Identify which cell holds the provided text, then report its (x, y) central coordinate. 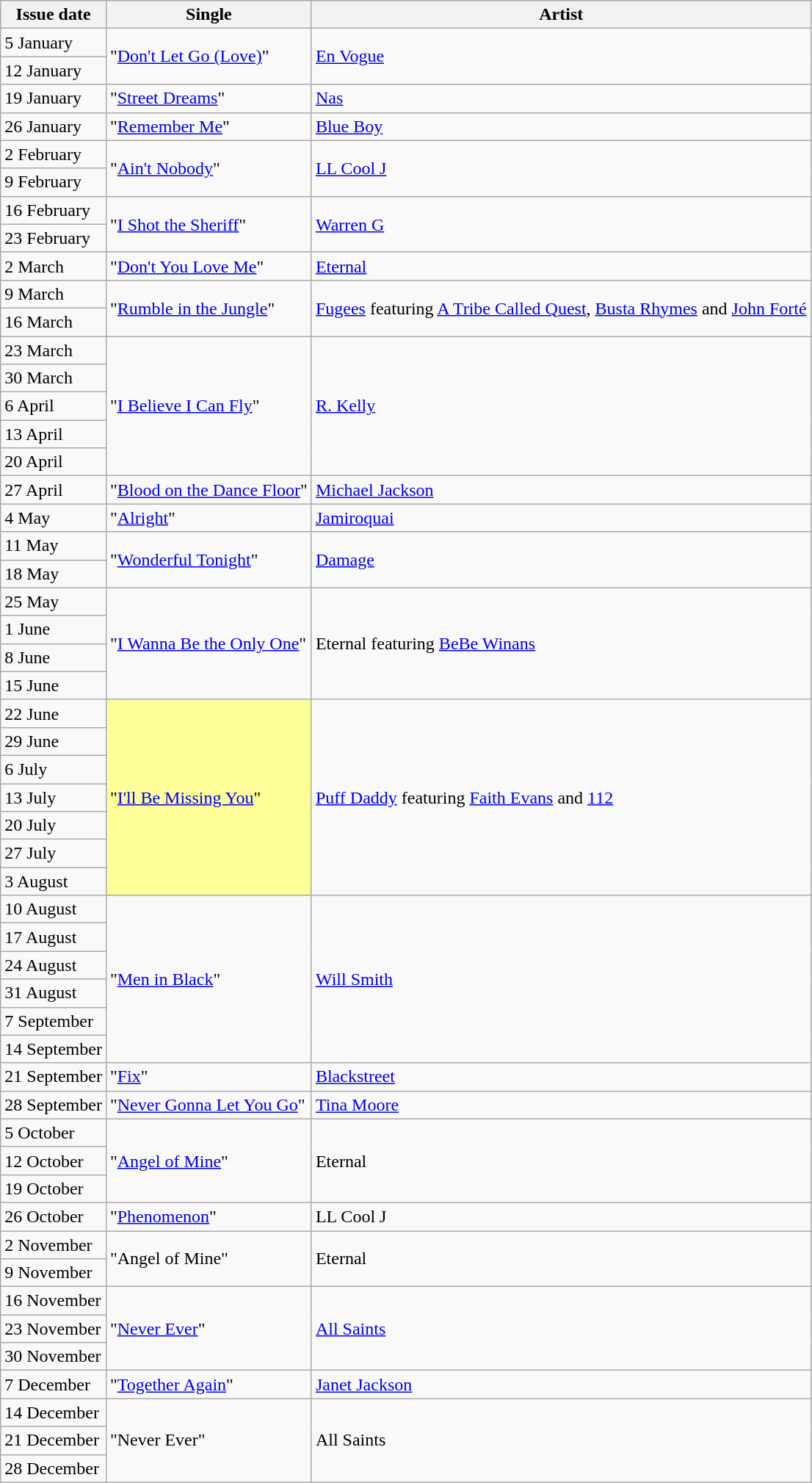
Blackstreet (561, 1077)
"Wonderful Tonight" (209, 560)
Damage (561, 560)
"Never Gonna Let You Go" (209, 1105)
10 August (54, 909)
27 July (54, 854)
31 August (54, 993)
3 August (54, 881)
26 October (54, 1216)
"Fix" (209, 1077)
14 September (54, 1049)
Issue date (54, 15)
19 January (54, 98)
6 April (54, 406)
4 May (54, 518)
Tina Moore (561, 1105)
"Blood on the Dance Floor" (209, 490)
7 September (54, 1021)
"Together Again" (209, 1385)
1 June (54, 629)
14 December (54, 1412)
23 March (54, 350)
Eternal featuring BeBe Winans (561, 643)
"I Wanna Be the Only One" (209, 643)
9 November (54, 1273)
6 July (54, 769)
"Remember Me" (209, 126)
Blue Boy (561, 126)
"I Believe I Can Fly" (209, 406)
22 June (54, 713)
13 April (54, 434)
"Men in Black" (209, 979)
"Don't You Love Me" (209, 266)
16 November (54, 1301)
20 July (54, 826)
11 May (54, 546)
"I Shot the Sheriff" (209, 224)
En Vogue (561, 57)
24 August (54, 965)
"Phenomenon" (209, 1216)
28 December (54, 1468)
Puff Daddy featuring Faith Evans and 112 (561, 797)
18 May (54, 574)
30 March (54, 378)
27 April (54, 490)
2 March (54, 266)
Artist (561, 15)
5 January (54, 43)
"I'll Be Missing You" (209, 797)
16 February (54, 210)
Fugees featuring A Tribe Called Quest, Busta Rhymes and John Forté (561, 308)
25 May (54, 602)
Michael Jackson (561, 490)
Single (209, 15)
17 August (54, 937)
"Street Dreams" (209, 98)
"Rumble in the Jungle" (209, 308)
30 November (54, 1357)
12 January (54, 71)
29 June (54, 741)
Jamiroquai (561, 518)
"Alright" (209, 518)
"Don't Let Go (Love)" (209, 57)
Warren G (561, 224)
"Ain't Nobody" (209, 168)
28 September (54, 1105)
16 March (54, 322)
15 June (54, 685)
23 February (54, 238)
26 January (54, 126)
8 June (54, 657)
Janet Jackson (561, 1385)
Will Smith (561, 979)
20 April (54, 462)
2 November (54, 1245)
21 December (54, 1440)
13 July (54, 797)
12 October (54, 1161)
9 March (54, 294)
R. Kelly (561, 406)
7 December (54, 1385)
21 September (54, 1077)
5 October (54, 1133)
23 November (54, 1329)
19 October (54, 1188)
2 February (54, 154)
9 February (54, 182)
Nas (561, 98)
